Return the [X, Y] coordinate for the center point of the cell that contains the specified text.  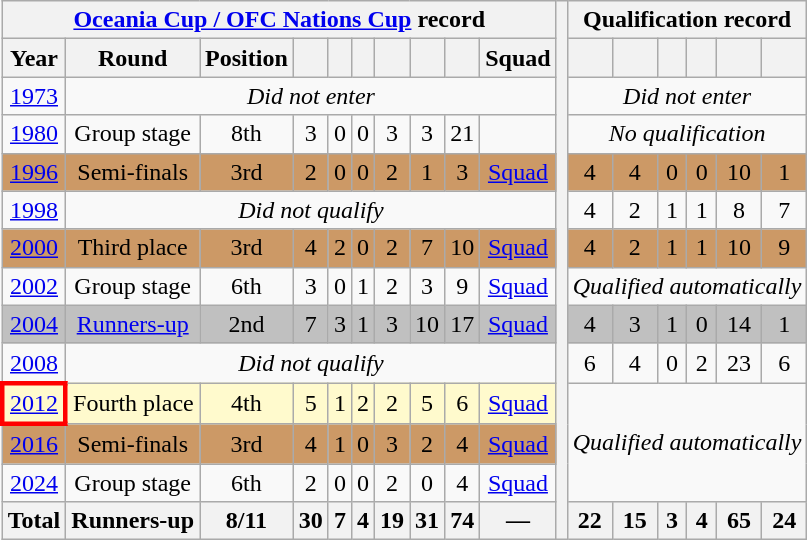
Position [247, 58]
Year [34, 58]
8th [247, 134]
1973 [34, 96]
22 [590, 521]
2004 [34, 324]
65 [740, 521]
2nd [247, 324]
Third place [133, 248]
1998 [34, 210]
2002 [34, 286]
21 [462, 134]
4th [247, 404]
2012 [34, 404]
30 [310, 521]
17 [462, 324]
2024 [34, 483]
1980 [34, 134]
24 [784, 521]
Oceania Cup / OFC Nations Cup record [279, 20]
31 [428, 521]
14 [740, 324]
2016 [34, 444]
Total [34, 521]
— [518, 521]
8 [740, 210]
8/11 [247, 521]
Qualification record [687, 20]
No qualification [687, 134]
2000 [34, 248]
2008 [34, 363]
Fourth place [133, 404]
74 [462, 521]
Round [133, 58]
23 [740, 363]
15 [634, 521]
19 [392, 521]
1996 [34, 172]
